From the cell containing the given text, extract its center point as (X, Y) coordinate. 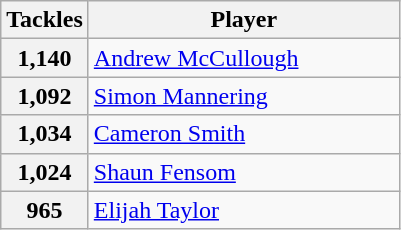
Elijah Taylor (244, 210)
Tackles (45, 20)
965 (45, 210)
Cameron Smith (244, 134)
Andrew McCullough (244, 58)
1,024 (45, 172)
Shaun Fensom (244, 172)
1,140 (45, 58)
Simon Mannering (244, 96)
Player (244, 20)
1,092 (45, 96)
1,034 (45, 134)
